Search for the cell housing the specified text and yield its [x, y] center coordinate. 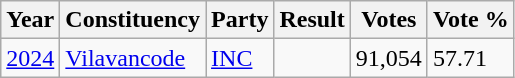
2024 [30, 58]
Constituency [133, 20]
Result [312, 20]
INC [240, 58]
Party [240, 20]
Vilavancode [133, 58]
Year [30, 20]
57.71 [470, 58]
Vote % [470, 20]
Votes [388, 20]
91,054 [388, 58]
